Extract the (x, y) coordinate from the center of the cell holding the provided text.  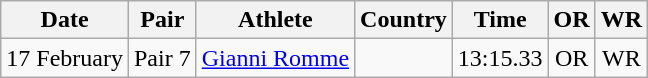
Country (404, 20)
Athlete (275, 20)
Gianni Romme (275, 58)
Pair 7 (162, 58)
Pair (162, 20)
Time (500, 20)
17 February (65, 58)
Date (65, 20)
13:15.33 (500, 58)
